Return the (X, Y) coordinate for the center point of the cell that contains the specified text.  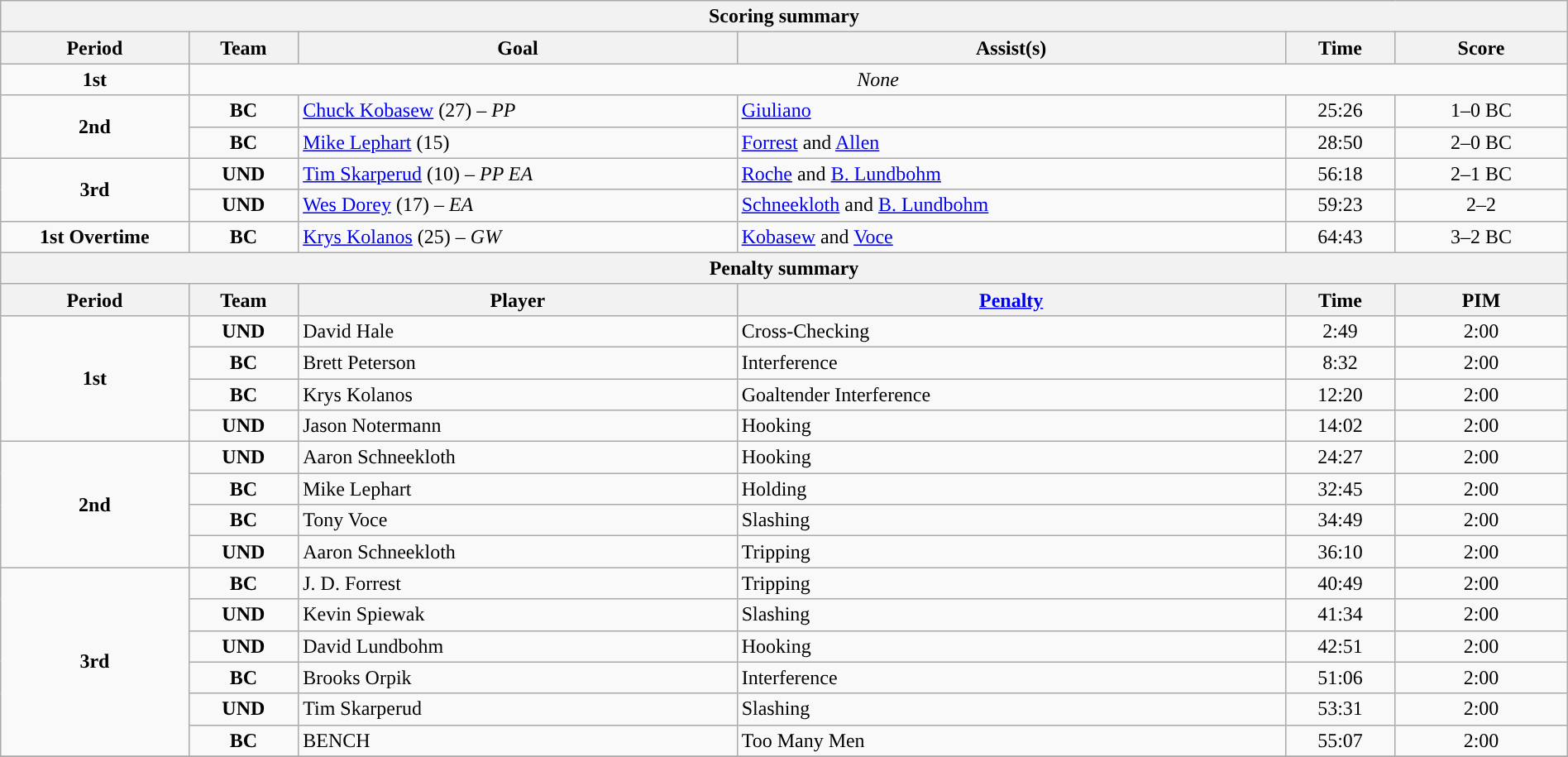
Holding (1011, 489)
Tim Skarperud (518, 709)
Roche and B. Lundbohm (1011, 174)
64:43 (1340, 237)
8:32 (1340, 362)
34:49 (1340, 520)
1st Overtime (94, 237)
Krys Kolanos (25) – GW (518, 237)
2–1 BC (1481, 174)
Too Many Men (1011, 740)
Mike Lephart (518, 489)
Assist(s) (1011, 48)
14:02 (1340, 426)
PIM (1481, 299)
59:23 (1340, 205)
2:49 (1340, 331)
Giuliano (1011, 111)
Player (518, 299)
42:51 (1340, 646)
Tim Skarperud (10) – PP EA (518, 174)
J. D. Forrest (518, 583)
24:27 (1340, 458)
Goaltender Interference (1011, 395)
25:26 (1340, 111)
Jason Notermann (518, 426)
56:18 (1340, 174)
12:20 (1340, 395)
Kobasew and Voce (1011, 237)
3–2 BC (1481, 237)
Penalty (1011, 299)
41:34 (1340, 615)
Penalty summary (784, 268)
2–0 BC (1481, 142)
Mike Lephart (15) (518, 142)
55:07 (1340, 740)
Brett Peterson (518, 362)
BENCH (518, 740)
Cross-Checking (1011, 331)
32:45 (1340, 489)
Tony Voce (518, 520)
Brooks Orpik (518, 678)
David Lundbohm (518, 646)
Scoring summary (784, 17)
None (878, 79)
2–2 (1481, 205)
1–0 BC (1481, 111)
51:06 (1340, 678)
Wes Dorey (17) – EA (518, 205)
28:50 (1340, 142)
Goal (518, 48)
Schneekloth and B. Lundbohm (1011, 205)
Forrest and Allen (1011, 142)
David Hale (518, 331)
Kevin Spiewak (518, 615)
Chuck Kobasew (27) – PP (518, 111)
53:31 (1340, 709)
Krys Kolanos (518, 395)
36:10 (1340, 552)
40:49 (1340, 583)
Score (1481, 48)
